Return the [x, y] coordinate for the center point of the cell that contains the specified text.  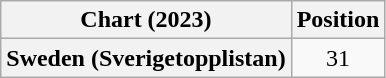
Position [338, 20]
Chart (2023) [146, 20]
31 [338, 58]
Sweden (Sverigetopplistan) [146, 58]
